From the cell containing the given text, extract its center point as [X, Y] coordinate. 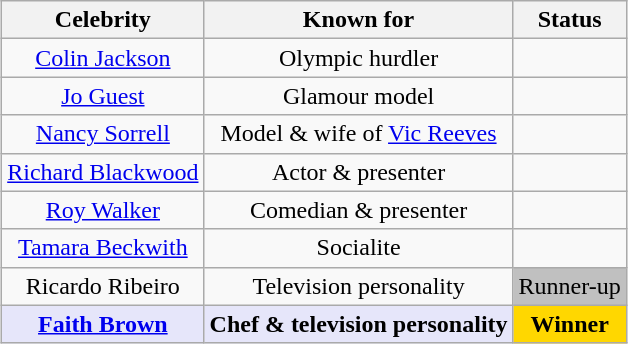
Chef & television personality [358, 324]
Model & wife of Vic Reeves [358, 134]
Actor & presenter [358, 172]
Jo Guest [103, 96]
Television personality [358, 286]
Colin Jackson [103, 58]
Socialite [358, 248]
Status [570, 20]
Celebrity [103, 20]
Olympic hurdler [358, 58]
Ricardo Ribeiro [103, 286]
Winner [570, 324]
Glamour model [358, 96]
Faith Brown [103, 324]
Roy Walker [103, 210]
Richard Blackwood [103, 172]
Tamara Beckwith [103, 248]
Nancy Sorrell [103, 134]
Known for [358, 20]
Comedian & presenter [358, 210]
Runner-up [570, 286]
